Pinpoint the cell where the given text exists, returning its (x, y) midpoint coordinate. 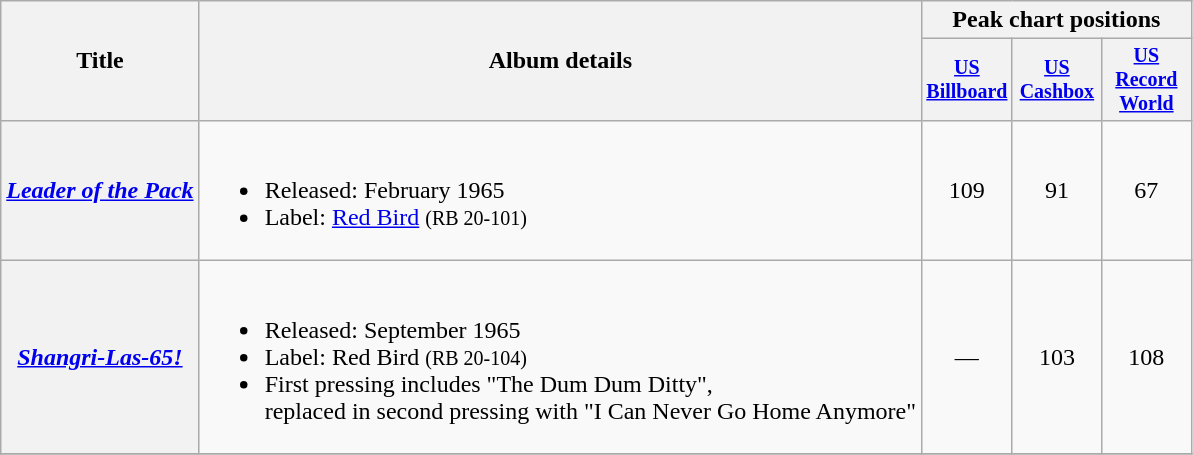
67 (1146, 190)
Leader of the Pack (100, 190)
Peak chart positions (1057, 20)
Released: February 1965Label: Red Bird (RB 20-101) (560, 190)
— (968, 357)
Title (100, 61)
108 (1146, 357)
USRecord World (1146, 80)
Shangri-Las-65! (100, 357)
USCashbox (1056, 80)
91 (1056, 190)
Album details (560, 61)
109 (968, 190)
USBillboard (968, 80)
103 (1056, 357)
